Output the (x, y) coordinate of the center of the cell containing the given text.  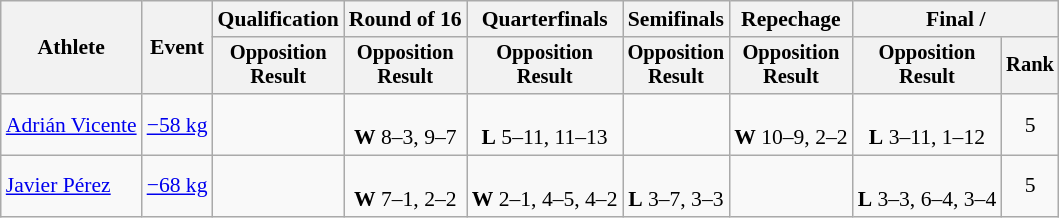
Rank (1030, 66)
−68 kg (178, 186)
Quarterfinals (545, 19)
W 7–1, 2–2 (406, 186)
−58 kg (178, 124)
L 3–3, 6–4, 3–4 (928, 186)
Athlete (72, 48)
W 10–9, 2–2 (790, 124)
W 8–3, 9–7 (406, 124)
Adrián Vicente (72, 124)
Repechage (790, 19)
L 3–11, 1–12 (928, 124)
W 2–1, 4–5, 4–2 (545, 186)
L 3–7, 3–3 (676, 186)
Final / (956, 19)
Javier Pérez (72, 186)
Qualification (278, 19)
Event (178, 48)
Round of 16 (406, 19)
Semifinals (676, 19)
L 5–11, 11–13 (545, 124)
